Capture the cell that displays the provided text and extract its [x, y] central coordinate. 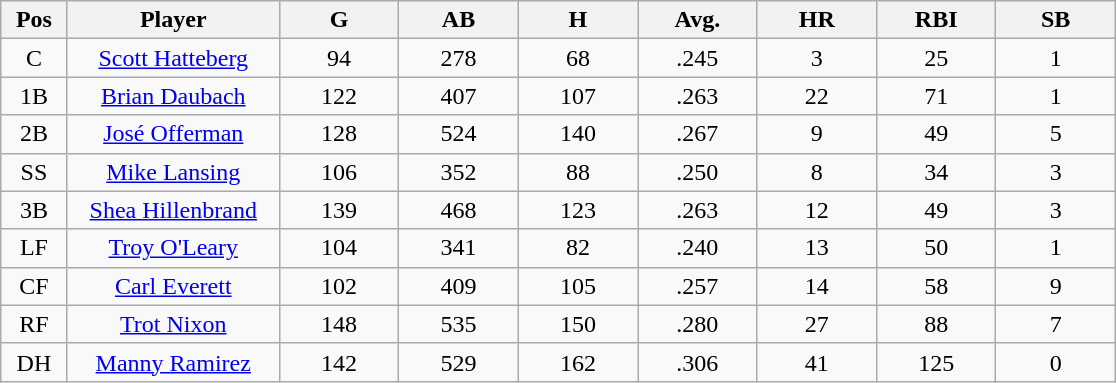
34 [936, 172]
150 [578, 324]
C [34, 58]
Scott Hatteberg [173, 58]
3B [34, 210]
Pos [34, 20]
.280 [698, 324]
535 [458, 324]
Carl Everett [173, 286]
Shea Hillenbrand [173, 210]
DH [34, 362]
407 [458, 96]
524 [458, 134]
142 [338, 362]
.267 [698, 134]
G [338, 20]
2B [34, 134]
71 [936, 96]
Troy O'Leary [173, 248]
123 [578, 210]
.257 [698, 286]
7 [1056, 324]
41 [816, 362]
LF [34, 248]
125 [936, 362]
94 [338, 58]
22 [816, 96]
139 [338, 210]
.250 [698, 172]
278 [458, 58]
Trot Nixon [173, 324]
107 [578, 96]
Brian Daubach [173, 96]
SS [34, 172]
5 [1056, 134]
128 [338, 134]
0 [1056, 362]
50 [936, 248]
.245 [698, 58]
140 [578, 134]
122 [338, 96]
1B [34, 96]
.240 [698, 248]
148 [338, 324]
468 [458, 210]
RBI [936, 20]
Mike Lansing [173, 172]
352 [458, 172]
Avg. [698, 20]
José Offerman [173, 134]
Manny Ramirez [173, 362]
341 [458, 248]
27 [816, 324]
105 [578, 286]
SB [1056, 20]
AB [458, 20]
Player [173, 20]
8 [816, 172]
162 [578, 362]
13 [816, 248]
58 [936, 286]
H [578, 20]
82 [578, 248]
.306 [698, 362]
HR [816, 20]
12 [816, 210]
104 [338, 248]
106 [338, 172]
25 [936, 58]
RF [34, 324]
14 [816, 286]
CF [34, 286]
529 [458, 362]
409 [458, 286]
68 [578, 58]
102 [338, 286]
